Return (X, Y) of the center of cell containing provided text 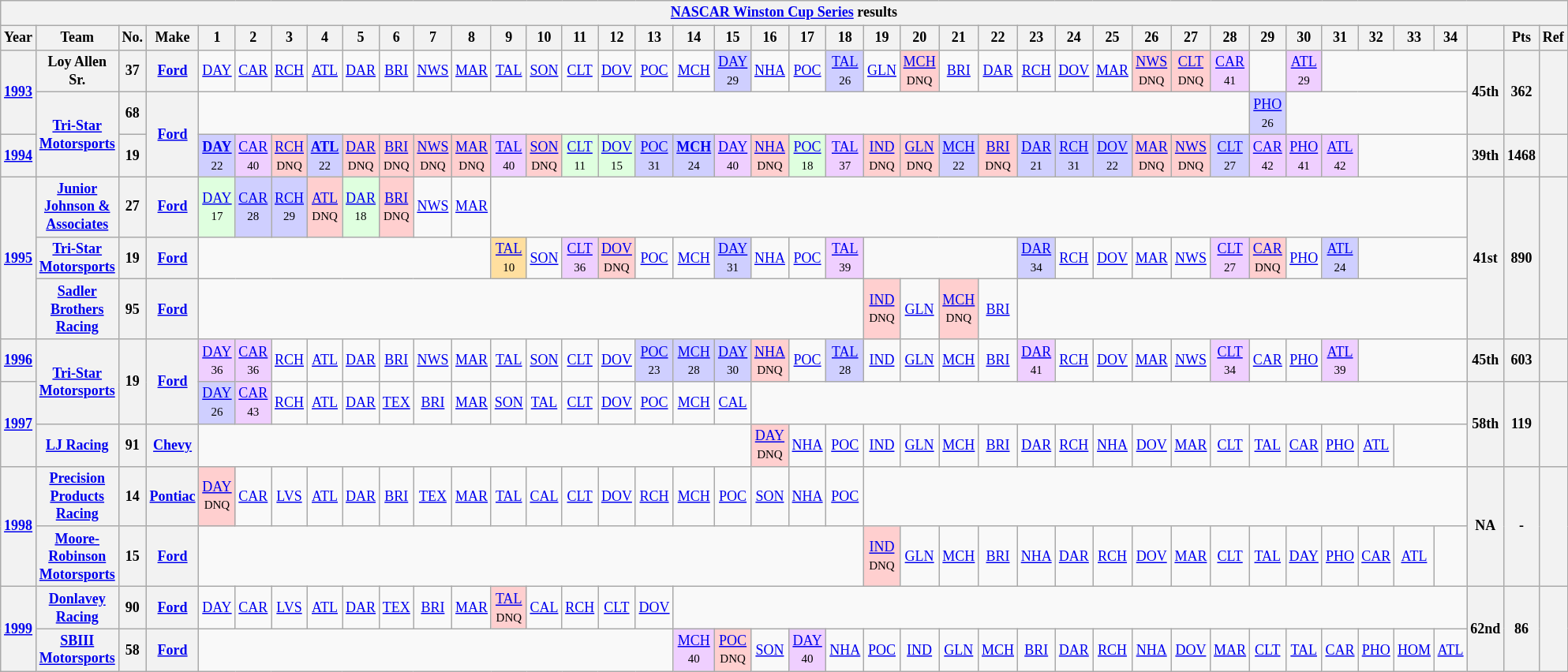
62nd (1485, 628)
6 (396, 38)
HOM (1414, 650)
23 (1036, 38)
1 (217, 38)
29 (1267, 38)
37 (133, 71)
Moore-Robinson Motorsports (77, 556)
RCH31 (1074, 155)
TAL10 (508, 258)
CAR43 (253, 403)
Team (77, 38)
ATL22 (324, 155)
13 (654, 38)
DAY22 (217, 155)
RCH29 (290, 207)
CLT11 (580, 155)
POC31 (654, 155)
DARDNQ (361, 155)
DAY17 (217, 207)
362 (1521, 91)
SBIII Motorsports (77, 650)
603 (1521, 360)
21 (959, 38)
MCH28 (694, 360)
34 (1450, 38)
20 (919, 38)
POC23 (654, 360)
30 (1304, 38)
86 (1521, 628)
Loy Allen Sr. (77, 71)
5 (361, 38)
1995 (19, 258)
DAR18 (361, 207)
CLTDNQ (1191, 71)
POCDNQ (733, 650)
PHO26 (1267, 114)
Year (19, 38)
DAY29 (733, 71)
Pontiac (172, 496)
TAL40 (508, 155)
ATLDNQ (324, 207)
CLT36 (580, 258)
9 (508, 38)
No. (133, 38)
MCH40 (694, 650)
Make (172, 38)
7 (432, 38)
SONDNQ (544, 155)
24 (1074, 38)
Junior Johnson & Associates (77, 207)
32 (1376, 38)
Donlavey Racing (77, 607)
26 (1151, 38)
CARDNQ (1267, 258)
GLNDNQ (919, 155)
TALDNQ (508, 607)
CAR36 (253, 360)
CLT34 (1230, 360)
CAR42 (1267, 155)
TAL28 (845, 360)
10 (544, 38)
DOV15 (617, 155)
DAR21 (1036, 155)
18 (845, 38)
17 (807, 38)
ATL29 (1304, 71)
Precision Products Racing (77, 496)
LJ Racing (77, 445)
1996 (19, 360)
2 (253, 38)
1994 (19, 155)
TAL39 (845, 258)
1999 (19, 628)
Pts (1521, 38)
890 (1521, 258)
DAY26 (217, 403)
31 (1340, 38)
33 (1414, 38)
58 (133, 650)
22 (998, 38)
ATL24 (1340, 258)
4 (324, 38)
NASCAR Winston Cup Series results (784, 13)
DAR41 (1036, 360)
95 (133, 309)
Chevy (172, 445)
91 (133, 445)
41st (1485, 258)
ATL39 (1340, 360)
1993 (19, 91)
DAY30 (733, 360)
DAY36 (217, 360)
PHO41 (1304, 155)
- (1521, 526)
28 (1230, 38)
8 (472, 38)
3 (290, 38)
12 (617, 38)
CAR28 (253, 207)
90 (133, 607)
39th (1485, 155)
POC18 (807, 155)
119 (1521, 424)
ATL42 (1340, 155)
1468 (1521, 155)
TAL37 (845, 155)
CAR40 (253, 155)
MCH24 (694, 155)
DAY31 (733, 258)
1997 (19, 424)
DOVDNQ (617, 258)
58th (1485, 424)
NA (1485, 526)
Ref (1553, 38)
16 (770, 38)
Sadler Brothers Racing (77, 309)
DAR34 (1036, 258)
DOV22 (1113, 155)
CAR41 (1230, 71)
MCH22 (959, 155)
68 (133, 114)
1998 (19, 526)
25 (1113, 38)
11 (580, 38)
RCHDNQ (290, 155)
TAL26 (845, 71)
